Provide the (x, y) coordinate of the cell's center where the given text is located.  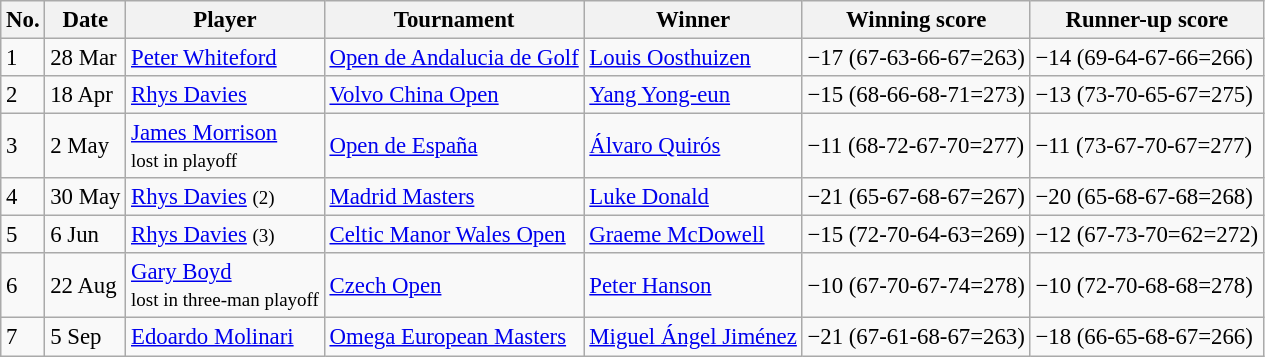
2 May (86, 146)
Edoardo Molinari (225, 337)
Winner (693, 20)
Rhys Davies (2) (225, 197)
Open de Andalucia de Golf (454, 58)
5 (23, 235)
−17 (67-63-66-67=263) (916, 58)
Czech Open (454, 286)
5 Sep (86, 337)
18 Apr (86, 95)
−21 (65-67-68-67=267) (916, 197)
−14 (69-64-67-66=266) (1146, 58)
−15 (72-70-64-63=269) (916, 235)
Open de España (454, 146)
−15 (68-66-68-71=273) (916, 95)
Gary Boydlost in three-man playoff (225, 286)
Peter Hanson (693, 286)
1 (23, 58)
−12 (67-73-70=62=272) (1146, 235)
Miguel Ángel Jiménez (693, 337)
−20 (65-68-67-68=268) (1146, 197)
Rhys Davies (3) (225, 235)
−21 (67-61-68-67=263) (916, 337)
Yang Yong-eun (693, 95)
Volvo China Open (454, 95)
6 (23, 286)
6 Jun (86, 235)
2 (23, 95)
Winning score (916, 20)
7 (23, 337)
Madrid Masters (454, 197)
−18 (66-65-68-67=266) (1146, 337)
No. (23, 20)
Runner-up score (1146, 20)
−10 (72-70-68-68=278) (1146, 286)
James Morrisonlost in playoff (225, 146)
4 (23, 197)
−13 (73-70-65-67=275) (1146, 95)
Celtic Manor Wales Open (454, 235)
−11 (73-67-70-67=277) (1146, 146)
Omega European Masters (454, 337)
Álvaro Quirós (693, 146)
Luke Donald (693, 197)
Date (86, 20)
−10 (67-70-67-74=278) (916, 286)
Rhys Davies (225, 95)
Graeme McDowell (693, 235)
−11 (68-72-67-70=277) (916, 146)
Louis Oosthuizen (693, 58)
30 May (86, 197)
Peter Whiteford (225, 58)
28 Mar (86, 58)
Player (225, 20)
Tournament (454, 20)
22 Aug (86, 286)
3 (23, 146)
